Identify which cell holds the provided text, then report its [X, Y] central coordinate. 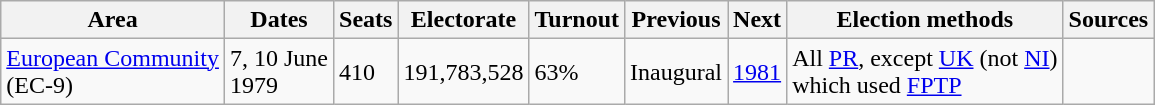
European Community(EC-9) [113, 72]
Electorate [464, 20]
63% [577, 72]
1981 [758, 72]
Inaugural [676, 72]
7, 10 June 1979 [278, 72]
Sources [1108, 20]
Dates [278, 20]
410 [366, 72]
All PR, except UK (not NI)which used FPTP [925, 72]
Previous [676, 20]
Election methods [925, 20]
Seats [366, 20]
Next [758, 20]
191,783,528 [464, 72]
Turnout [577, 20]
Area [113, 20]
